Determine the [x, y] coordinate at the center of the cell enclosing the given text.  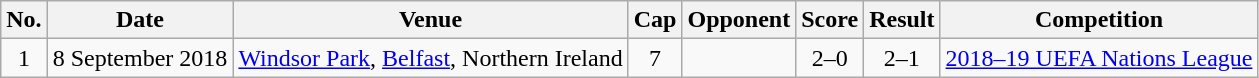
2018–19 UEFA Nations League [1099, 58]
No. [24, 20]
Competition [1099, 20]
2–1 [902, 58]
Cap [655, 20]
Venue [430, 20]
Score [830, 20]
Date [140, 20]
1 [24, 58]
Windsor Park, Belfast, Northern Ireland [430, 58]
2–0 [830, 58]
Result [902, 20]
7 [655, 58]
Opponent [739, 20]
8 September 2018 [140, 58]
